Return (X, Y) of the center of cell containing provided text 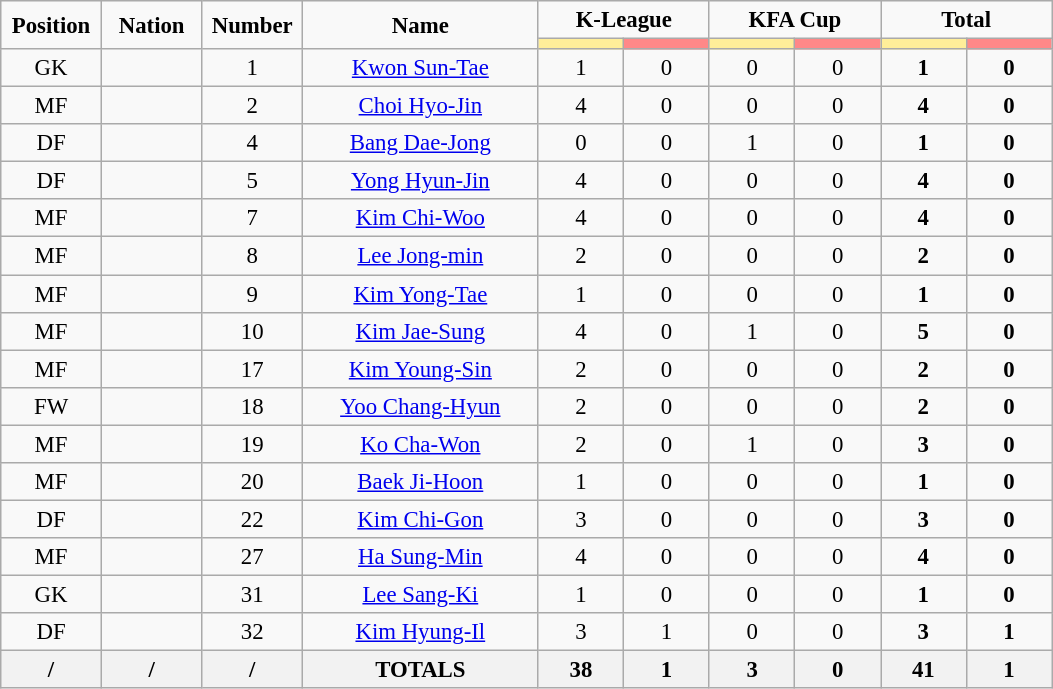
9 (252, 294)
Lee Sang-Ki (421, 594)
Total (966, 20)
7 (252, 219)
41 (923, 670)
22 (252, 519)
Choi Hyo-Jin (421, 106)
Lee Jong-min (421, 256)
17 (252, 369)
Kim Yong-Tae (421, 294)
Kim Young-Sin (421, 369)
KFA Cup (794, 20)
Position (52, 25)
Ha Sung-Min (421, 557)
Yong Hyun-Jin (421, 181)
Name (421, 25)
Kim Hyung-Il (421, 632)
Number (252, 25)
Kim Chi-Woo (421, 219)
Kim Jae-Sung (421, 331)
31 (252, 594)
19 (252, 444)
Kim Chi-Gon (421, 519)
18 (252, 406)
Nation (152, 25)
TOTALS (421, 670)
Kwon Sun-Tae (421, 68)
10 (252, 331)
Bang Dae-Jong (421, 143)
20 (252, 482)
8 (252, 256)
27 (252, 557)
Baek Ji-Hoon (421, 482)
38 (581, 670)
32 (252, 632)
Yoo Chang-Hyun (421, 406)
K-League (624, 20)
FW (52, 406)
Ko Cha-Won (421, 444)
